From the cell containing the given text, extract its center point as (X, Y) coordinate. 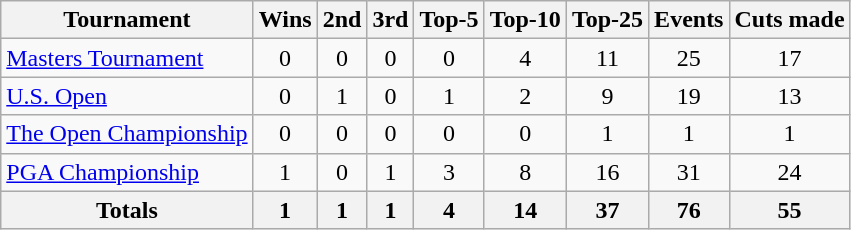
Top-5 (449, 20)
2 (525, 96)
PGA Championship (127, 172)
Top-10 (525, 20)
Wins (285, 20)
Tournament (127, 20)
The Open Championship (127, 134)
31 (689, 172)
76 (689, 210)
Cuts made (790, 20)
16 (607, 172)
55 (790, 210)
3rd (390, 20)
Totals (127, 210)
19 (689, 96)
Top-25 (607, 20)
24 (790, 172)
3 (449, 172)
37 (607, 210)
17 (790, 58)
8 (525, 172)
Masters Tournament (127, 58)
2nd (342, 20)
13 (790, 96)
9 (607, 96)
Events (689, 20)
11 (607, 58)
14 (525, 210)
25 (689, 58)
U.S. Open (127, 96)
